Detect which cell encompasses the target text, then output its (x, y) center coordinate. 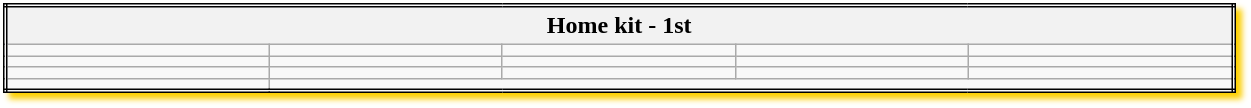
Home kit - 1st (619, 25)
